Provide the (X, Y) coordinate of the cell's center where the given text is located.  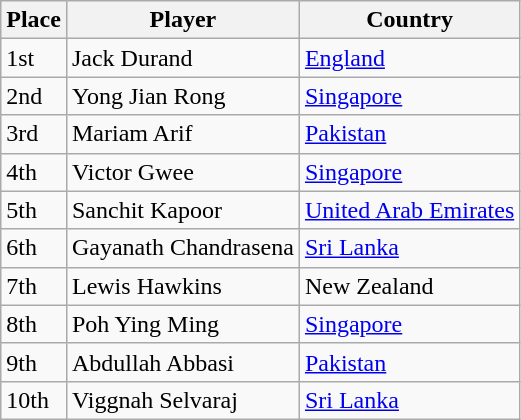
Lewis Hawkins (182, 286)
Victor Gwee (182, 172)
2nd (34, 96)
6th (34, 248)
10th (34, 400)
Player (182, 20)
Yong Jian Rong (182, 96)
England (409, 58)
4th (34, 172)
Jack Durand (182, 58)
7th (34, 286)
Poh Ying Ming (182, 324)
United Arab Emirates (409, 210)
New Zealand (409, 286)
Mariam Arif (182, 134)
Sanchit Kapoor (182, 210)
1st (34, 58)
Country (409, 20)
Viggnah Selvaraj (182, 400)
8th (34, 324)
5th (34, 210)
Gayanath Chandrasena (182, 248)
3rd (34, 134)
Abdullah Abbasi (182, 362)
Place (34, 20)
9th (34, 362)
